Locate the cell with the specified text and output its (x, y) center coordinate. 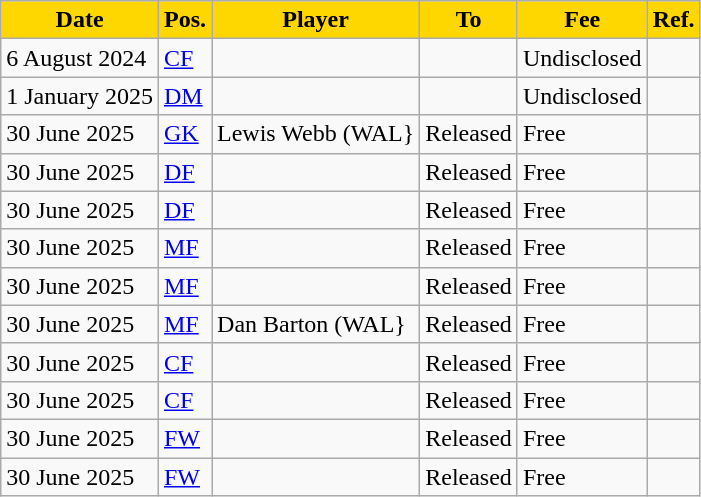
GK (184, 134)
Player (316, 20)
1 January 2025 (80, 96)
To (469, 20)
6 August 2024 (80, 58)
Fee (582, 20)
Pos. (184, 20)
Lewis Webb (WAL} (316, 134)
Ref. (674, 20)
Dan Barton (WAL} (316, 324)
Date (80, 20)
DM (184, 96)
